Detect which cell encompasses the target text, then output its (X, Y) center coordinate. 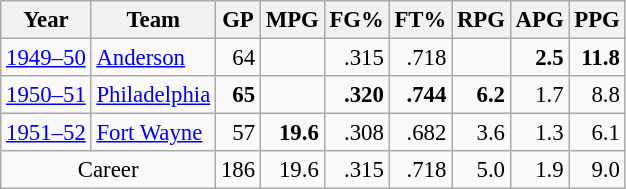
6.2 (482, 95)
1950–51 (46, 95)
2.5 (540, 58)
Anderson (153, 58)
9.0 (597, 170)
.744 (420, 95)
186 (238, 170)
6.1 (597, 133)
Year (46, 20)
Fort Wayne (153, 133)
Career (108, 170)
FT% (420, 20)
PPG (597, 20)
64 (238, 58)
.682 (420, 133)
5.0 (482, 170)
Philadelphia (153, 95)
1.3 (540, 133)
.308 (356, 133)
1951–52 (46, 133)
APG (540, 20)
1.9 (540, 170)
Team (153, 20)
1.7 (540, 95)
GP (238, 20)
3.6 (482, 133)
FG% (356, 20)
65 (238, 95)
1949–50 (46, 58)
57 (238, 133)
11.8 (597, 58)
MPG (292, 20)
RPG (482, 20)
8.8 (597, 95)
.320 (356, 95)
